Determine the [x, y] coordinate at the center of the cell enclosing the given text.  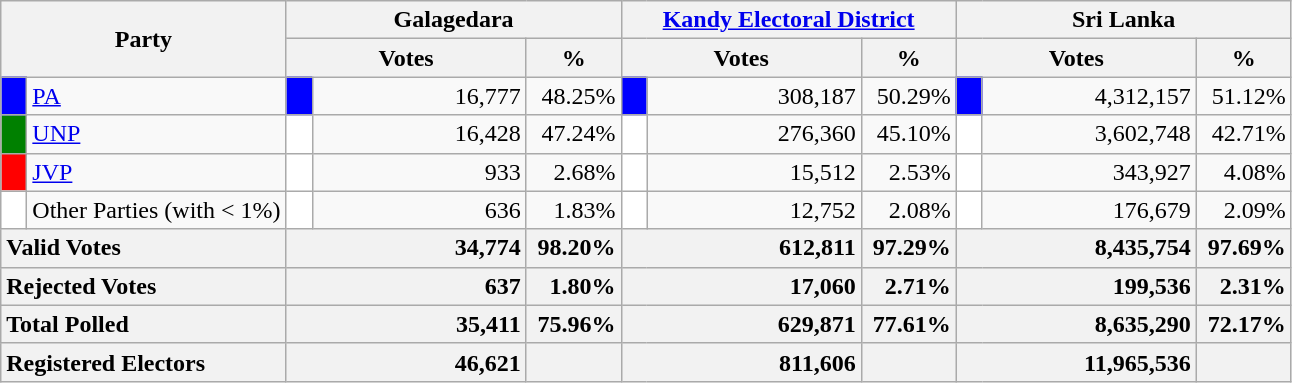
2.08% [908, 210]
50.29% [908, 96]
77.61% [908, 324]
636 [419, 210]
35,411 [406, 324]
2.68% [574, 172]
637 [406, 286]
2.71% [908, 286]
933 [419, 172]
276,360 [754, 134]
2.31% [1244, 286]
34,774 [406, 248]
4,312,157 [1089, 96]
45.10% [908, 134]
308,187 [754, 96]
16,777 [419, 96]
17,060 [741, 286]
51.12% [1244, 96]
Party [144, 39]
8,635,290 [1076, 324]
4.08% [1244, 172]
612,811 [741, 248]
42.71% [1244, 134]
15,512 [754, 172]
343,927 [1089, 172]
16,428 [419, 134]
Total Polled [144, 324]
98.20% [574, 248]
Other Parties (with < 1%) [156, 210]
47.24% [574, 134]
48.25% [574, 96]
3,602,748 [1089, 134]
JVP [156, 172]
Valid Votes [144, 248]
11,965,536 [1076, 362]
UNP [156, 134]
Sri Lanka [1124, 20]
12,752 [754, 210]
811,606 [741, 362]
2.53% [908, 172]
Galagedara [454, 20]
PA [156, 96]
46,621 [406, 362]
8,435,754 [1076, 248]
Kandy Electoral District [788, 20]
97.69% [1244, 248]
Rejected Votes [144, 286]
97.29% [908, 248]
2.09% [1244, 210]
72.17% [1244, 324]
176,679 [1089, 210]
1.80% [574, 286]
75.96% [574, 324]
Registered Electors [144, 362]
199,536 [1076, 286]
1.83% [574, 210]
629,871 [741, 324]
